Identify which cell holds the provided text, then report its (x, y) central coordinate. 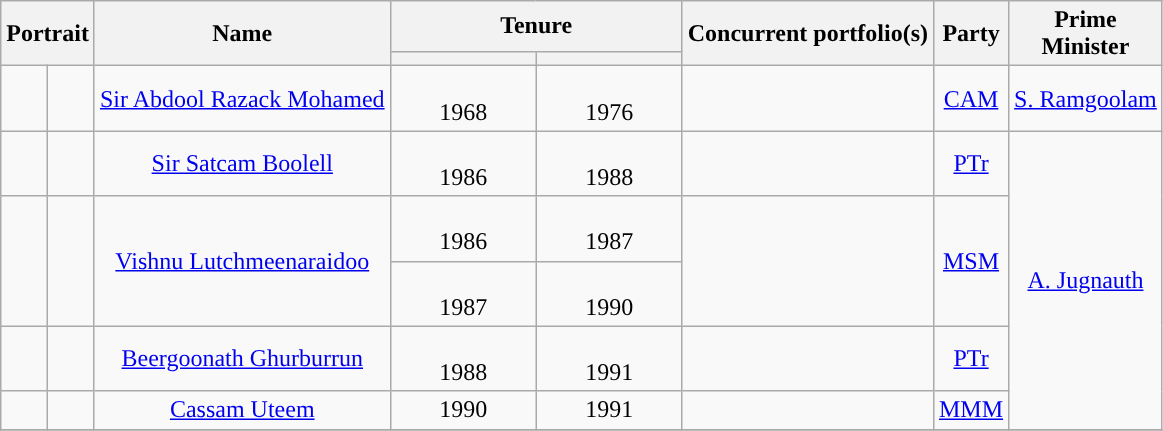
Cassam Uteem (242, 410)
Beergoonath Ghurburrun (242, 358)
1968 (463, 98)
MSM (970, 261)
Tenure (536, 26)
1976 (609, 98)
Name (242, 34)
Portrait (48, 34)
Party (970, 34)
Sir Satcam Boolell (242, 164)
A. Jugnauth (1086, 280)
MMM (970, 410)
S. Ramgoolam (1086, 98)
PrimeMinister (1086, 34)
Vishnu Lutchmeenaraidoo (242, 261)
CAM (970, 98)
Concurrent portfolio(s) (808, 34)
Sir Abdool Razack Mohamed (242, 98)
